Capture the cell that displays the provided text and extract its [x, y] central coordinate. 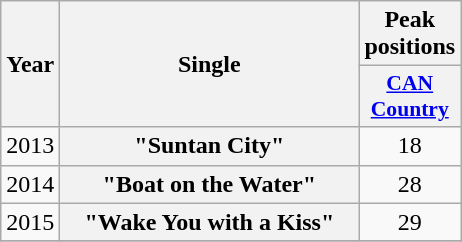
2013 [30, 146]
29 [410, 222]
Year [30, 64]
Single [210, 64]
"Suntan City" [210, 146]
2014 [30, 184]
"Boat on the Water" [210, 184]
Peak positions [410, 34]
CAN Country [410, 96]
2015 [30, 222]
"Wake You with a Kiss" [210, 222]
18 [410, 146]
28 [410, 184]
